Scan for the cell matching the given text and deliver its [X, Y] coordinate at center. 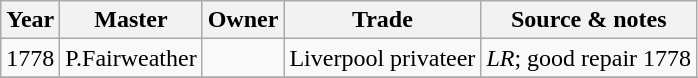
Source & notes [589, 20]
Year [30, 20]
Liverpool privateer [382, 58]
LR; good repair 1778 [589, 58]
Trade [382, 20]
Master [131, 20]
P.Fairweather [131, 58]
1778 [30, 58]
Owner [243, 20]
